Determine the (X, Y) coordinate at the center of the cell enclosing the given text.  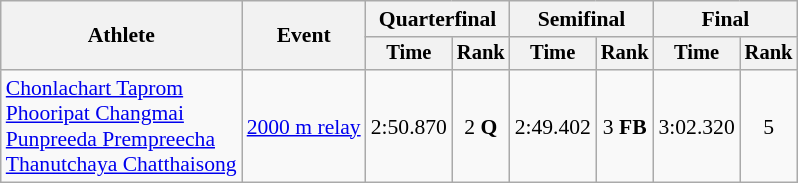
Quarterfinal (438, 19)
Chonlachart TapromPhooripat ChangmaiPunpreeda PrempreechaThanutchaya Chatthaisong (122, 126)
2 Q (481, 126)
Semifinal (582, 19)
2:49.402 (553, 126)
3:02.320 (696, 126)
Final (725, 19)
Athlete (122, 36)
5 (769, 126)
Event (304, 36)
2000 m relay (304, 126)
2:50.870 (409, 126)
3 FB (625, 126)
